Locate the cell with the specified text and output its [X, Y] center coordinate. 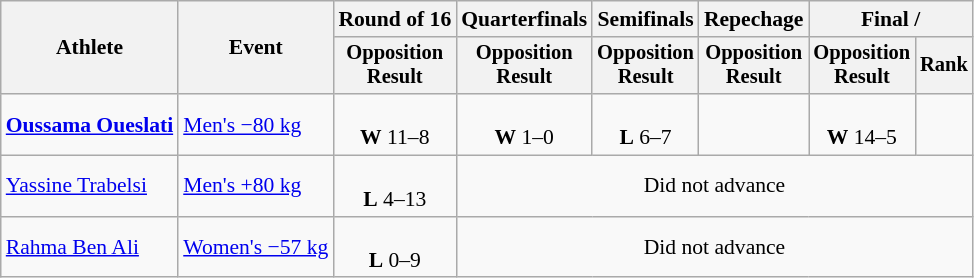
Rahma Ben Ali [90, 248]
Semifinals [646, 19]
Women's −57 kg [256, 248]
Final / [890, 19]
Athlete [90, 48]
W 1–0 [524, 124]
Round of 16 [394, 19]
W 11–8 [394, 124]
Yassine Trabelsi [90, 186]
W 14–5 [862, 124]
Men's −80 kg [256, 124]
Repechage [754, 19]
L 4–13 [394, 186]
L 6–7 [646, 124]
Oussama Oueslati [90, 124]
L 0–9 [394, 248]
Quarterfinals [524, 19]
Rank [944, 66]
Event [256, 48]
Men's +80 kg [256, 186]
